Identify which cell holds the provided text, then report its [x, y] central coordinate. 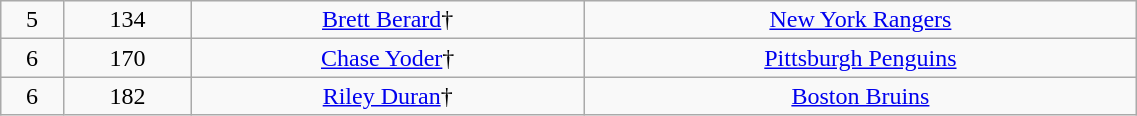
Chase Yoder† [388, 58]
5 [32, 20]
Pittsburgh Penguins [860, 58]
Riley Duran† [388, 96]
New York Rangers [860, 20]
134 [127, 20]
Boston Bruins [860, 96]
182 [127, 96]
170 [127, 58]
Brett Berard† [388, 20]
